From the cell containing the given text, extract its center point as (x, y) coordinate. 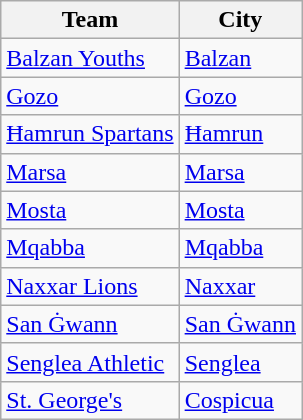
Cospicua (240, 400)
Ħamrun Spartans (90, 134)
Balzan Youths (90, 58)
Team (90, 20)
Naxxar (240, 286)
City (240, 20)
Balzan (240, 58)
St. George's (90, 400)
Senglea Athletic (90, 362)
Ħamrun (240, 134)
Naxxar Lions (90, 286)
Senglea (240, 362)
